Detect which cell encompasses the target text, then output its [x, y] center coordinate. 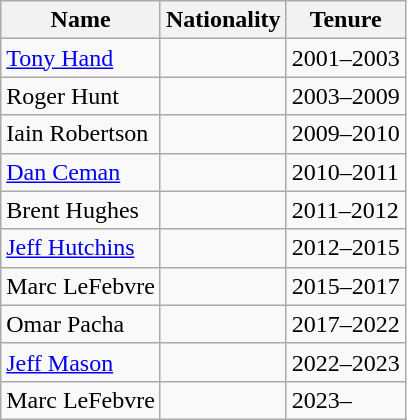
Omar Pacha [81, 324]
Roger Hunt [81, 96]
Jeff Mason [81, 362]
2015–2017 [346, 286]
2022–2023 [346, 362]
2003–2009 [346, 96]
Nationality [223, 20]
2012–2015 [346, 248]
2023– [346, 400]
Iain Robertson [81, 134]
Dan Ceman [81, 172]
Brent Hughes [81, 210]
Tony Hand [81, 58]
2010–2011 [346, 172]
Jeff Hutchins [81, 248]
Name [81, 20]
Tenure [346, 20]
2011–2012 [346, 210]
2001–2003 [346, 58]
2017–2022 [346, 324]
2009–2010 [346, 134]
